Return (X, Y) of the center of cell containing provided text 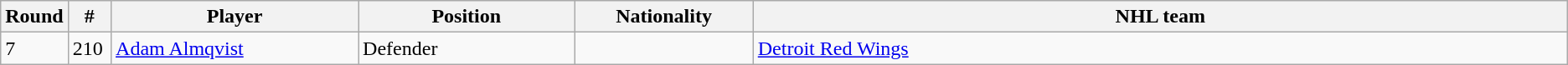
Position (467, 17)
Nationality (663, 17)
210 (89, 48)
# (89, 17)
Round (34, 17)
Detroit Red Wings (1160, 48)
NHL team (1160, 17)
Player (235, 17)
Adam Almqvist (235, 48)
Defender (467, 48)
7 (34, 48)
